Pinpoint the cell where the given text exists, returning its (x, y) midpoint coordinate. 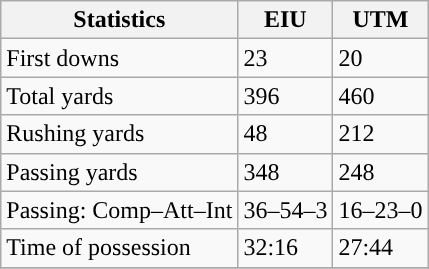
First downs (120, 58)
Passing yards (120, 172)
Passing: Comp–Att–Int (120, 210)
23 (286, 58)
27:44 (380, 248)
20 (380, 58)
32:16 (286, 248)
Time of possession (120, 248)
16–23–0 (380, 210)
UTM (380, 20)
EIU (286, 20)
Rushing yards (120, 134)
248 (380, 172)
Total yards (120, 96)
212 (380, 134)
Statistics (120, 20)
460 (380, 96)
36–54–3 (286, 210)
396 (286, 96)
48 (286, 134)
348 (286, 172)
